Detect which cell encompasses the target text, then output its [X, Y] center coordinate. 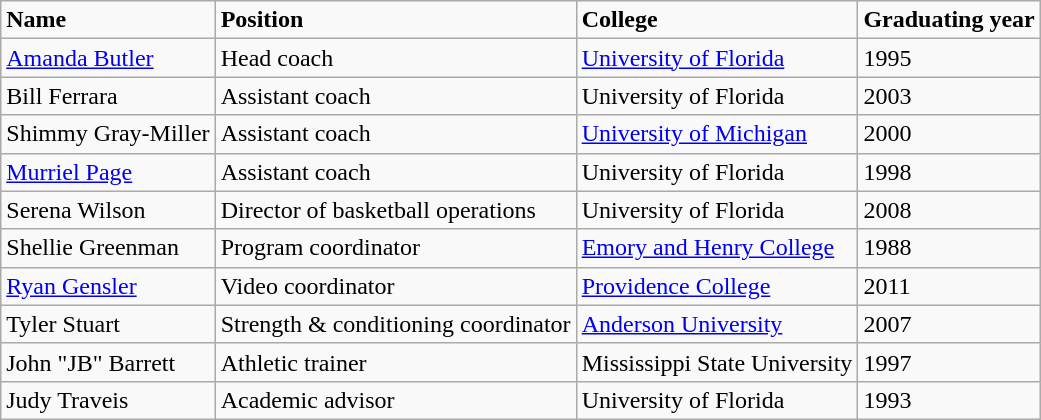
Serena Wilson [108, 210]
1998 [949, 172]
Academic advisor [396, 400]
Head coach [396, 58]
Anderson University [717, 324]
Providence College [717, 286]
Amanda Butler [108, 58]
1988 [949, 248]
John "JB" Barrett [108, 362]
Bill Ferrara [108, 96]
Murriel Page [108, 172]
Emory and Henry College [717, 248]
Name [108, 20]
Athletic trainer [396, 362]
Ryan Gensler [108, 286]
2008 [949, 210]
Shellie Greenman [108, 248]
Mississippi State University [717, 362]
Video coordinator [396, 286]
University of Michigan [717, 134]
Graduating year [949, 20]
Shimmy Gray-Miller [108, 134]
Tyler Stuart [108, 324]
1993 [949, 400]
2011 [949, 286]
Program coordinator [396, 248]
Judy Traveis [108, 400]
Director of basketball operations [396, 210]
College [717, 20]
Position [396, 20]
2003 [949, 96]
1997 [949, 362]
2007 [949, 324]
Strength & conditioning coordinator [396, 324]
1995 [949, 58]
2000 [949, 134]
